Locate the cell with the specified text and output its [X, Y] center coordinate. 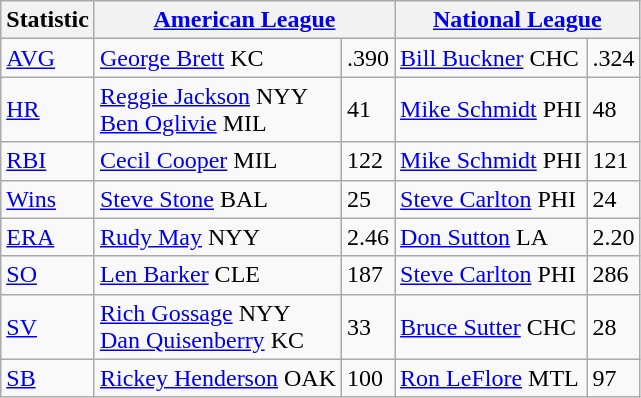
28 [614, 326]
41 [368, 110]
American League [244, 20]
George Brett KC [218, 58]
Ron LeFlore MTL [491, 378]
HR [48, 110]
SB [48, 378]
Wins [48, 199]
Steve Stone BAL [218, 199]
48 [614, 110]
Rudy May NYY [218, 237]
Statistic [48, 20]
ERA [48, 237]
Rich Gossage NYYDan Quisenberry KC [218, 326]
121 [614, 161]
Don Sutton LA [491, 237]
Cecil Cooper MIL [218, 161]
AVG [48, 58]
25 [368, 199]
Reggie Jackson NYYBen Oglivie MIL [218, 110]
Bruce Sutter CHC [491, 326]
33 [368, 326]
Len Barker CLE [218, 275]
97 [614, 378]
Bill Buckner CHC [491, 58]
2.20 [614, 237]
24 [614, 199]
National League [518, 20]
100 [368, 378]
Rickey Henderson OAK [218, 378]
122 [368, 161]
.324 [614, 58]
SV [48, 326]
SO [48, 275]
RBI [48, 161]
286 [614, 275]
.390 [368, 58]
2.46 [368, 237]
187 [368, 275]
